For the text-containing cell, return its midpoint in (X, Y) coordinate format. 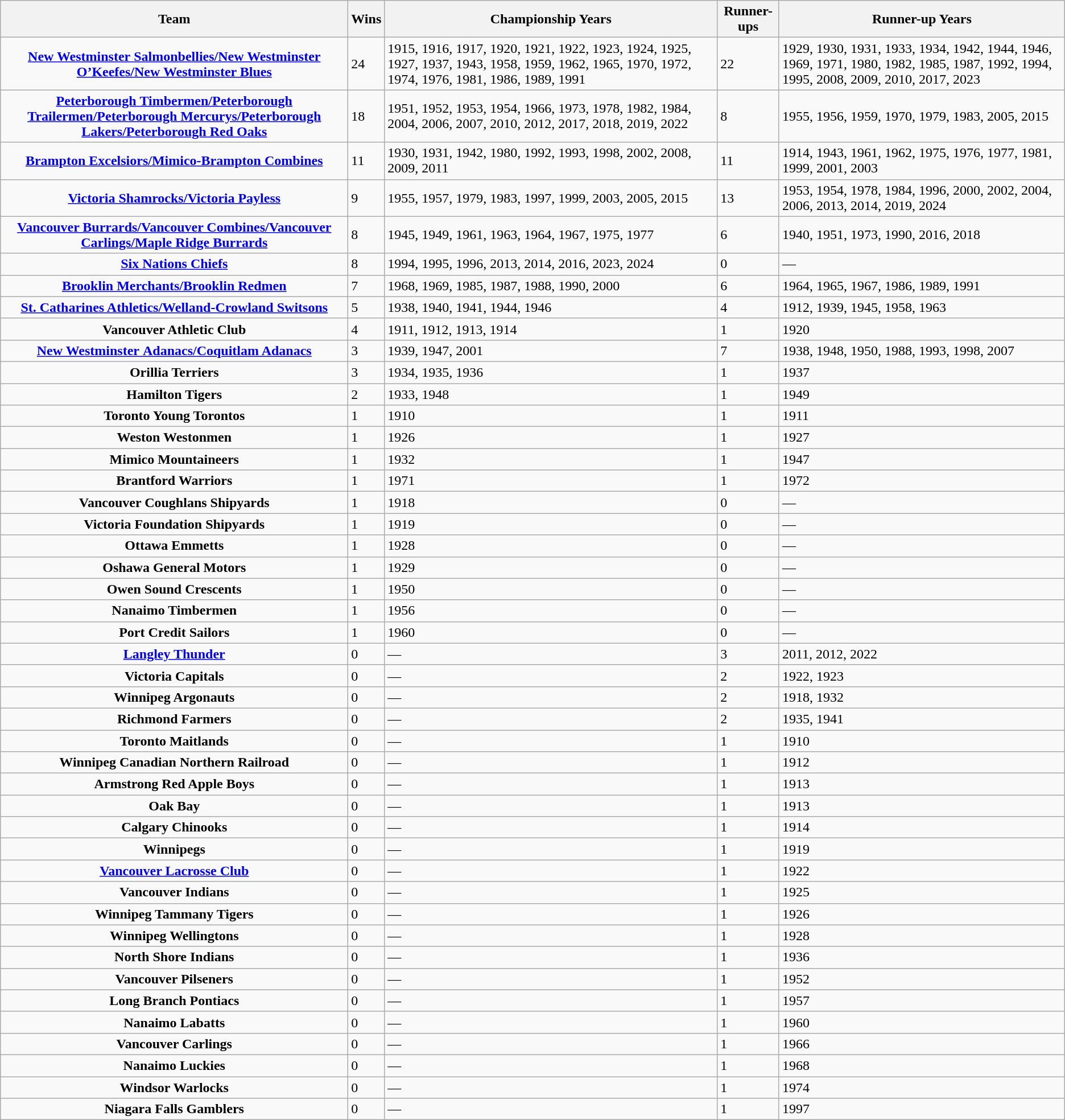
1918, 1932 (922, 697)
Winnipegs (174, 849)
1938, 1948, 1950, 1988, 1993, 1998, 2007 (922, 351)
13 (749, 198)
Winnipeg Argonauts (174, 697)
1951, 1952, 1953, 1954, 1966, 1973, 1978, 1982, 1984, 2004, 2006, 2007, 2010, 2012, 2017, 2018, 2019, 2022 (551, 116)
Runner-up Years (922, 19)
Brampton Excelsiors/Mimico-Brampton Combines (174, 160)
1968 (922, 1065)
Owen Sound Crescents (174, 589)
1997 (922, 1109)
1915, 1916, 1917, 1920, 1921, 1922, 1923, 1924, 1925, 1927, 1937, 1943, 1958, 1959, 1962, 1965, 1970, 1972, 1974, 1976, 1981, 1986, 1989, 1991 (551, 64)
Windsor Warlocks (174, 1088)
Long Branch Pontiacs (174, 1000)
1957 (922, 1000)
Vancouver Carlings (174, 1044)
St. Catharines Athletics/Welland-Crowland Switsons (174, 307)
1952 (922, 979)
18 (366, 116)
Armstrong Red Apple Boys (174, 784)
1964, 1965, 1967, 1986, 1989, 1991 (922, 286)
1929 (551, 567)
Winnipeg Canadian Northern Railroad (174, 763)
1912 (922, 763)
Mimico Mountaineers (174, 459)
Brantford Warriors (174, 481)
Nanaimo Timbermen (174, 611)
1934, 1935, 1936 (551, 372)
1953, 1954, 1978, 1984, 1996, 2000, 2002, 2004, 2006, 2013, 2014, 2019, 2024 (922, 198)
Wins (366, 19)
1911 (922, 416)
1955, 1957, 1979, 1983, 1997, 1999, 2003, 2005, 2015 (551, 198)
Championship Years (551, 19)
Victoria Foundation Shipyards (174, 524)
1922 (922, 871)
1914 (922, 827)
Vancouver Indians (174, 892)
1940, 1951, 1973, 1990, 2016, 2018 (922, 234)
1929, 1930, 1931, 1933, 1934, 1942, 1944, 1946, 1969, 1971, 1980, 1982, 1985, 1987, 1992, 1994, 1995, 2008, 2009, 2010, 2017, 2023 (922, 64)
1925 (922, 892)
1920 (922, 329)
Brooklin Merchants/Brooklin Redmen (174, 286)
1914, 1943, 1961, 1962, 1975, 1976, 1977, 1981, 1999, 2001, 2003 (922, 160)
1971 (551, 481)
Vancouver Pilseners (174, 979)
1936 (922, 957)
1932 (551, 459)
Victoria Shamrocks/Victoria Payless (174, 198)
Langley Thunder (174, 654)
1956 (551, 611)
Team (174, 19)
5 (366, 307)
Oak Bay (174, 806)
Nanaimo Labatts (174, 1022)
Ottawa Emmetts (174, 546)
Vancouver Burrards/Vancouver Combines/Vancouver Carlings/Maple Ridge Burrards (174, 234)
Vancouver Coughlans Shipyards (174, 503)
Runner-ups (749, 19)
9 (366, 198)
Hamilton Tigers (174, 394)
1930, 1931, 1942, 1980, 1992, 1993, 1998, 2002, 2008, 2009, 2011 (551, 160)
Vancouver Lacrosse Club (174, 871)
Winnipeg Tammany Tigers (174, 914)
1935, 1941 (922, 719)
1947 (922, 459)
North Shore Indians (174, 957)
Nanaimo Luckies (174, 1065)
1972 (922, 481)
1933, 1948 (551, 394)
1994, 1995, 1996, 2013, 2014, 2016, 2023, 2024 (551, 264)
22 (749, 64)
Oshawa General Motors (174, 567)
1911, 1912, 1913, 1914 (551, 329)
24 (366, 64)
Winnipeg Wellingtons (174, 936)
Toronto Maitlands (174, 740)
Port Credit Sailors (174, 632)
Weston Westonmen (174, 438)
Niagara Falls Gamblers (174, 1109)
1912, 1939, 1945, 1958, 1963 (922, 307)
1966 (922, 1044)
1950 (551, 589)
Toronto Young Torontos (174, 416)
Victoria Capitals (174, 676)
1937 (922, 372)
New Westminster Salmonbellies/New Westminster O’Keefes/New Westminster Blues (174, 64)
1968, 1969, 1985, 1987, 1988, 1990, 2000 (551, 286)
1974 (922, 1088)
Six Nations Chiefs (174, 264)
New Westminster Adanacs/Coquitlam Adanacs (174, 351)
Orillia Terriers (174, 372)
2011, 2012, 2022 (922, 654)
1927 (922, 438)
Calgary Chinooks (174, 827)
1949 (922, 394)
1955, 1956, 1959, 1970, 1979, 1983, 2005, 2015 (922, 116)
1945, 1949, 1961, 1963, 1964, 1967, 1975, 1977 (551, 234)
1918 (551, 503)
1922, 1923 (922, 676)
Richmond Farmers (174, 719)
1939, 1947, 2001 (551, 351)
1938, 1940, 1941, 1944, 1946 (551, 307)
Peterborough Timbermen/Peterborough Trailermen/Peterborough Mercurys/Peterborough Lakers/Peterborough Red Oaks (174, 116)
Vancouver Athletic Club (174, 329)
